Output the (x, y) coordinate of the center of the cell containing the given text.  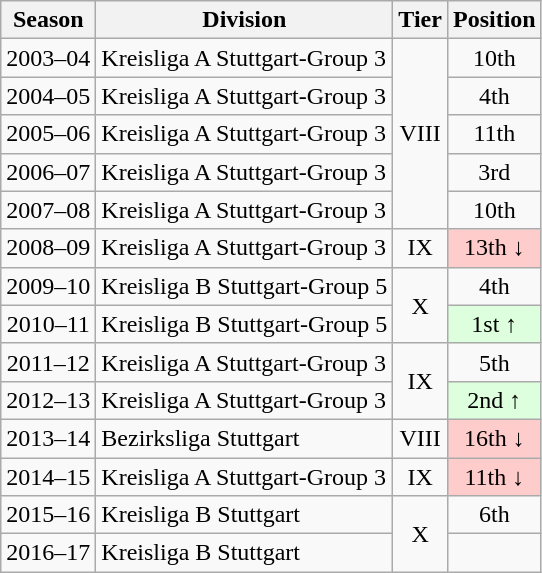
Division (244, 20)
6th (494, 515)
Tier (420, 20)
2016–17 (48, 553)
2nd ↑ (494, 400)
11th ↓ (494, 477)
2008–09 (48, 248)
2006–07 (48, 172)
2003–04 (48, 58)
13th ↓ (494, 248)
2010–11 (48, 324)
2015–16 (48, 515)
Bezirksliga Stuttgart (244, 438)
2011–12 (48, 362)
2013–14 (48, 438)
2005–06 (48, 134)
16th ↓ (494, 438)
3rd (494, 172)
2009–10 (48, 286)
2014–15 (48, 477)
Season (48, 20)
2007–08 (48, 210)
5th (494, 362)
2004–05 (48, 96)
Position (494, 20)
2012–13 (48, 400)
1st ↑ (494, 324)
11th (494, 134)
